Output the [X, Y] coordinate of the center of the cell containing the given text.  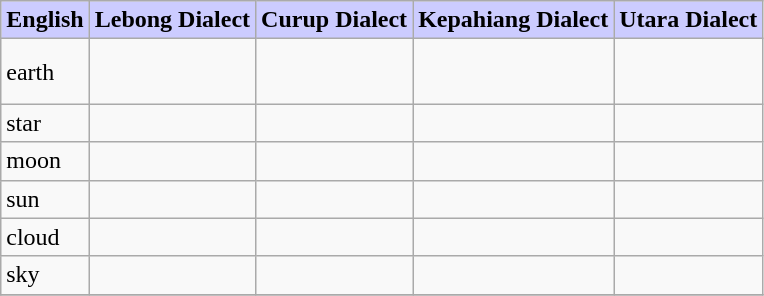
sun [45, 199]
English [45, 20]
Curup Dialect [334, 20]
earth [45, 72]
Lebong Dialect [172, 20]
cloud [45, 237]
Utara Dialect [688, 20]
Kepahiang Dialect [514, 20]
moon [45, 161]
sky [45, 275]
star [45, 123]
